Locate the cell with the specified text and output its (X, Y) center coordinate. 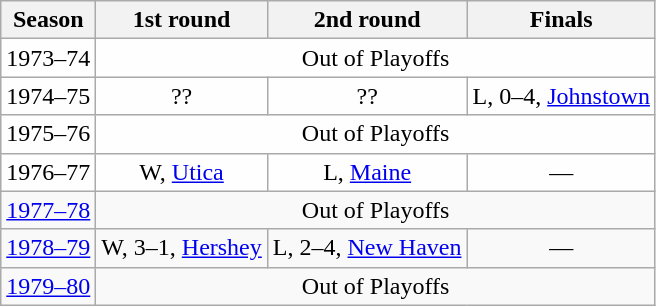
L, Maine (367, 172)
Season (48, 20)
1977–78 (48, 210)
1975–76 (48, 134)
1976–77 (48, 172)
2nd round (367, 20)
1973–74 (48, 58)
L, 2–4, New Haven (367, 248)
L, 0–4, Johnstown (561, 96)
1979–80 (48, 286)
W, 3–1, Hershey (182, 248)
Finals (561, 20)
1978–79 (48, 248)
W, Utica (182, 172)
1974–75 (48, 96)
1st round (182, 20)
